For the text-containing cell, return its midpoint in (x, y) coordinate format. 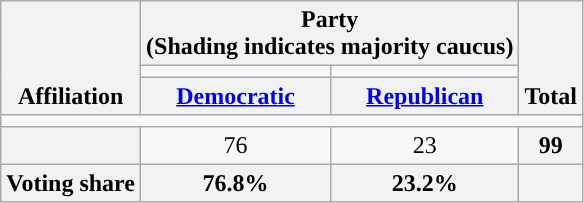
99 (551, 145)
Party (Shading indicates majority caucus) (330, 34)
23.2% (425, 183)
76 (236, 145)
Republican (425, 96)
23 (425, 145)
Democratic (236, 96)
Total (551, 58)
Affiliation (71, 58)
Voting share (71, 183)
76.8% (236, 183)
